Determine the (X, Y) coordinate at the center of the cell enclosing the given text.  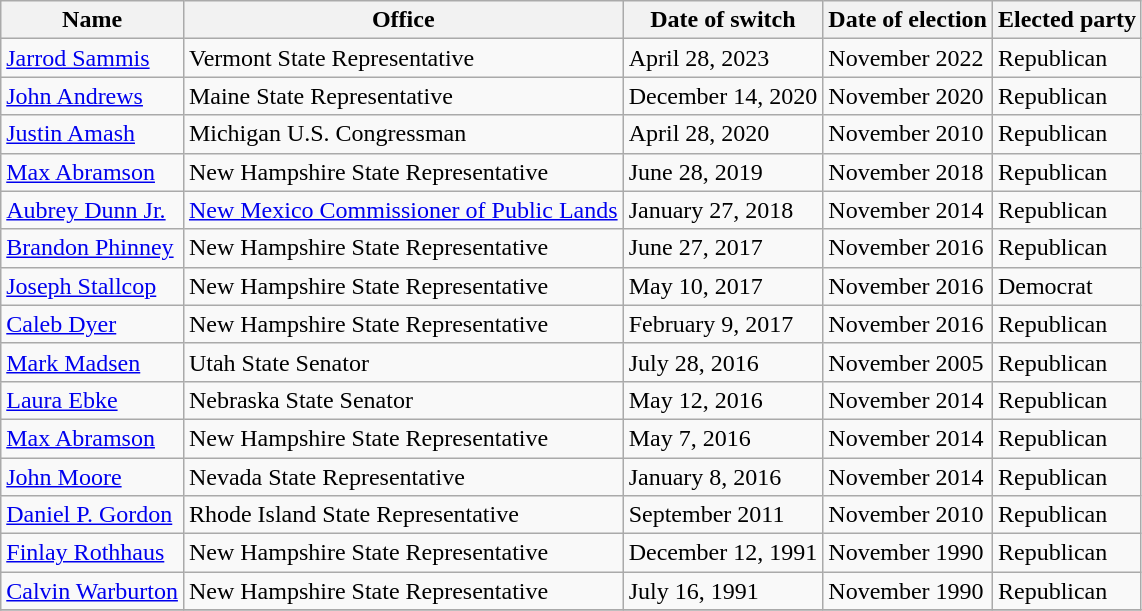
Jarrod Sammis (92, 58)
Rhode Island State Representative (403, 515)
New Mexico Commissioner of Public Lands (403, 210)
Justin Amash (92, 134)
Name (92, 20)
February 9, 2017 (723, 324)
Aubrey Dunn Jr. (92, 210)
Joseph Stallcop (92, 286)
Date of election (908, 20)
December 14, 2020 (723, 96)
April 28, 2023 (723, 58)
Vermont State Representative (403, 58)
Utah State Senator (403, 362)
November 2022 (908, 58)
Caleb Dyer (92, 324)
May 12, 2016 (723, 400)
January 27, 2018 (723, 210)
Daniel P. Gordon (92, 515)
June 28, 2019 (723, 172)
November 2020 (908, 96)
Calvin Warburton (92, 591)
November 2018 (908, 172)
Mark Madsen (92, 362)
Elected party (1066, 20)
July 16, 1991 (723, 591)
May 10, 2017 (723, 286)
July 28, 2016 (723, 362)
Finlay Rothhaus (92, 553)
December 12, 1991 (723, 553)
November 2005 (908, 362)
Brandon Phinney (92, 248)
Michigan U.S. Congressman (403, 134)
April 28, 2020 (723, 134)
Democrat (1066, 286)
Nebraska State Senator (403, 400)
Laura Ebke (92, 400)
January 8, 2016 (723, 477)
September 2011 (723, 515)
Nevada State Representative (403, 477)
Maine State Representative (403, 96)
May 7, 2016 (723, 438)
John Andrews (92, 96)
June 27, 2017 (723, 248)
John Moore (92, 477)
Date of switch (723, 20)
Office (403, 20)
